Return the [X, Y] coordinate for the center point of the cell that contains the specified text.  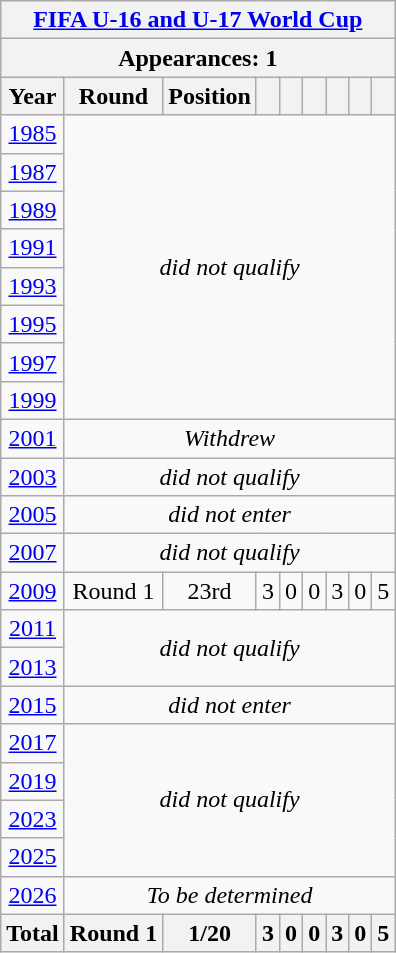
1/20 [210, 933]
1995 [33, 324]
1985 [33, 134]
2003 [33, 477]
2023 [33, 819]
23rd [210, 591]
2001 [33, 438]
1987 [33, 172]
2005 [33, 515]
Withdrew [230, 438]
1991 [33, 248]
1999 [33, 400]
2007 [33, 553]
1993 [33, 286]
2019 [33, 781]
2011 [33, 629]
Position [210, 96]
Year [33, 96]
2009 [33, 591]
2017 [33, 743]
2025 [33, 857]
Appearances: 1 [198, 58]
1997 [33, 362]
To be determined [230, 895]
2013 [33, 667]
2026 [33, 895]
Round [113, 96]
1989 [33, 210]
2015 [33, 705]
Total [33, 933]
FIFA U-16 and U-17 World Cup [198, 20]
